Locate the cell with the specified text and output its (X, Y) center coordinate. 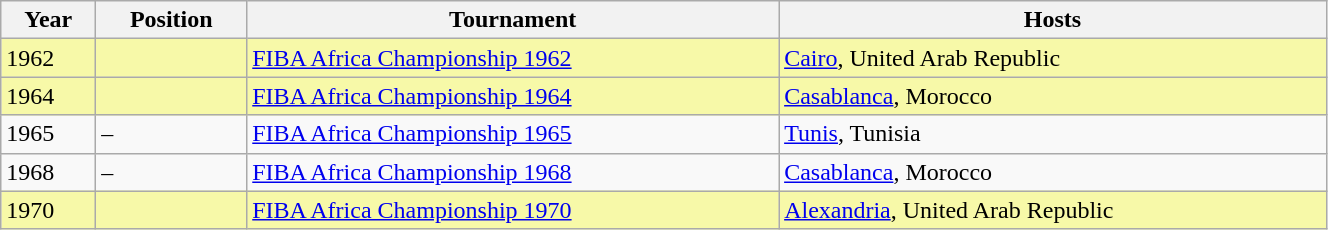
1962 (48, 58)
Position (172, 20)
1964 (48, 96)
1970 (48, 210)
FIBA Africa Championship 1970 (513, 210)
FIBA Africa Championship 1962 (513, 58)
Hosts (1053, 20)
Alexandria, United Arab Republic (1053, 210)
Cairo, United Arab Republic (1053, 58)
FIBA Africa Championship 1964 (513, 96)
FIBA Africa Championship 1965 (513, 134)
Tournament (513, 20)
1965 (48, 134)
FIBA Africa Championship 1968 (513, 172)
1968 (48, 172)
Year (48, 20)
Tunis, Tunisia (1053, 134)
